Pinpoint the cell where the given text exists, returning its [x, y] midpoint coordinate. 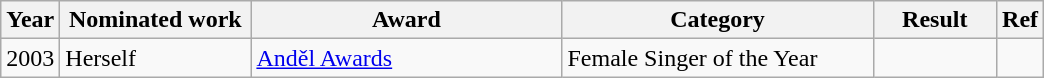
Nominated work [156, 20]
Award [406, 20]
Ref [1020, 20]
Anděl Awards [406, 58]
Result [935, 20]
Female Singer of the Year [718, 58]
Herself [156, 58]
Year [30, 20]
Category [718, 20]
2003 [30, 58]
